Return the [x, y] coordinate for the center point of the cell that contains the specified text.  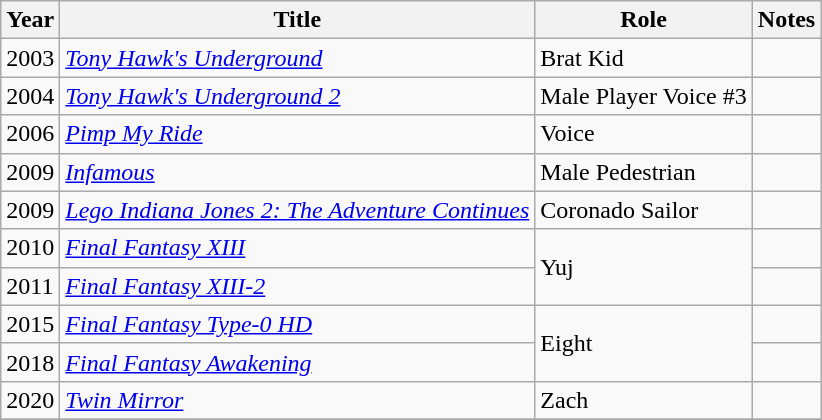
Pimp My Ride [298, 134]
Year [30, 20]
Tony Hawk's Underground [298, 58]
Final Fantasy XIII-2 [298, 286]
Eight [644, 343]
2004 [30, 96]
Male Player Voice #3 [644, 96]
Tony Hawk's Underground 2 [298, 96]
Coronado Sailor [644, 210]
2003 [30, 58]
2010 [30, 248]
2018 [30, 362]
Final Fantasy Type-0 HD [298, 324]
2020 [30, 400]
Voice [644, 134]
Role [644, 20]
Twin Mirror [298, 400]
Title [298, 20]
2011 [30, 286]
Notes [786, 20]
2006 [30, 134]
Lego Indiana Jones 2: The Adventure Continues [298, 210]
Male Pedestrian [644, 172]
Zach [644, 400]
Infamous [298, 172]
Yuj [644, 267]
Final Fantasy XIII [298, 248]
2015 [30, 324]
Final Fantasy Awakening [298, 362]
Brat Kid [644, 58]
